Find where the given text appears and provide that cell's center as [x, y] coordinate. 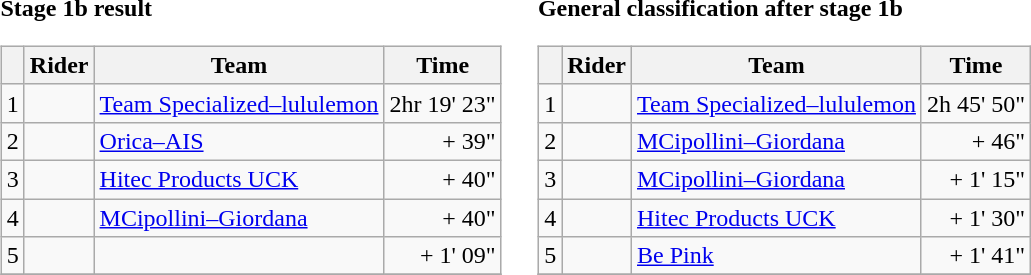
+ 1' 41" [976, 256]
2h 45' 50" [976, 103]
+ 1' 30" [976, 217]
+ 1' 09" [442, 256]
Be Pink [776, 256]
Orica–AIS [239, 141]
+ 46" [976, 141]
+ 39" [442, 141]
2hr 19' 23" [442, 103]
+ 1' 15" [976, 179]
